From the cell containing the given text, extract its center point as [X, Y] coordinate. 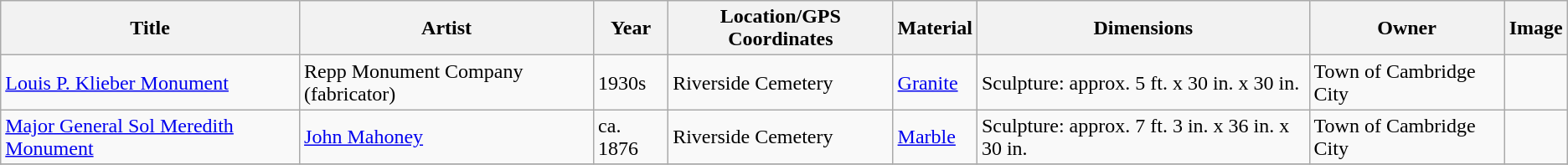
Marble [935, 137]
Sculpture: approx. 7 ft. 3 in. x 36 in. x 30 in. [1142, 137]
Year [632, 28]
Dimensions [1142, 28]
Title [151, 28]
Location/GPS Coordinates [781, 28]
Image [1536, 28]
Material [935, 28]
Artist [447, 28]
Granite [935, 82]
Louis P. Klieber Monument [151, 82]
ca. 1876 [632, 137]
1930s [632, 82]
John Mahoney [447, 137]
Repp Monument Company (fabricator) [447, 82]
Owner [1407, 28]
Sculpture: approx. 5 ft. x 30 in. x 30 in. [1142, 82]
Major General Sol Meredith Monument [151, 137]
